Output the (x, y) coordinate of the center of the cell containing the given text.  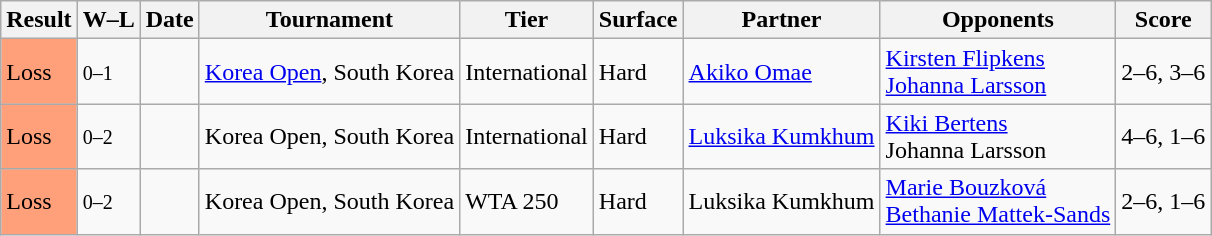
Result (39, 20)
W–L (108, 20)
WTA 250 (527, 202)
Marie Bouzková Bethanie Mattek-Sands (998, 202)
Date (170, 20)
Opponents (998, 20)
Partner (782, 20)
Kirsten Flipkens Johanna Larsson (998, 72)
Tier (527, 20)
Kiki Bertens Johanna Larsson (998, 136)
Score (1164, 20)
2–6, 3–6 (1164, 72)
Tournament (329, 20)
4–6, 1–6 (1164, 136)
2–6, 1–6 (1164, 202)
Akiko Omae (782, 72)
0–1 (108, 72)
Surface (638, 20)
